Identify which cell holds the provided text, then report its [X, Y] central coordinate. 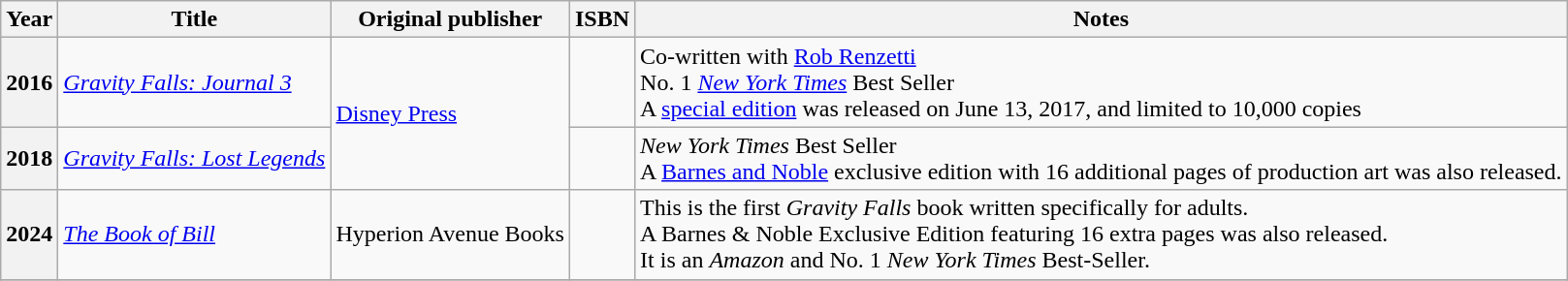
Gravity Falls: Journal 3 [194, 82]
2016 [29, 82]
Disney Press [450, 114]
Gravity Falls: Lost Legends [194, 159]
Year [29, 19]
The Book of Bill [194, 234]
New York Times Best Seller A Barnes and Noble exclusive edition with 16 additional pages of production art was also released. [1102, 159]
Notes [1102, 19]
2024 [29, 234]
Hyperion Avenue Books [450, 234]
Title [194, 19]
ISBN [601, 19]
2018 [29, 159]
Original publisher [450, 19]
Co-written with Rob Renzetti No. 1 New York Times Best Seller A special edition was released on June 13, 2017, and limited to 10,000 copies [1102, 82]
